Determine the (X, Y) coordinate at the center of the cell enclosing the given text.  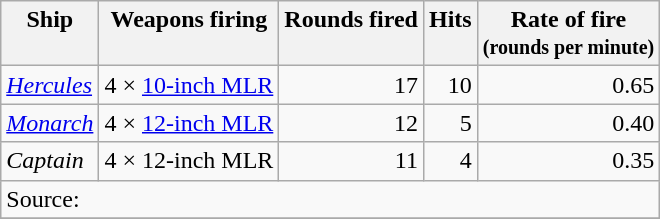
Hercules (50, 85)
0.40 (568, 123)
4 (450, 161)
12 (352, 123)
Rate of fire (rounds per minute) (568, 34)
Weapons firing (189, 34)
Rounds fired (352, 34)
Monarch (50, 123)
Captain (50, 161)
Ship (50, 34)
17 (352, 85)
0.65 (568, 85)
11 (352, 161)
5 (450, 123)
10 (450, 85)
4 × 10-inch MLR (189, 85)
Source: (330, 199)
0.35 (568, 161)
Hits (450, 34)
